Extract the [X, Y] coordinate from the center of the cell holding the provided text.  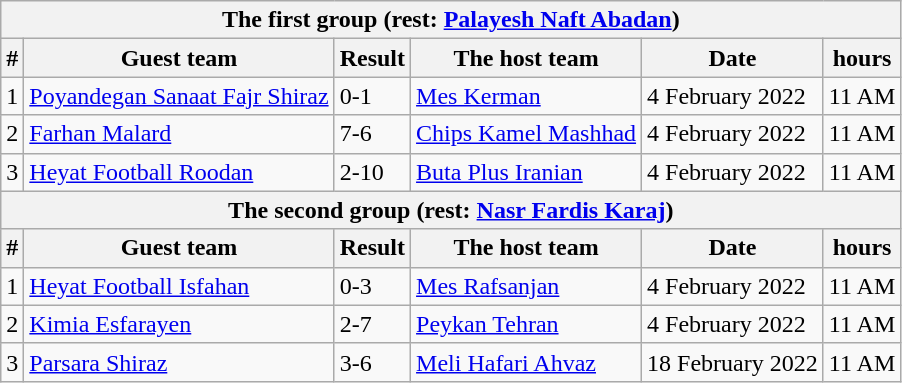
Kimia Esfarayen [179, 324]
0-1 [372, 96]
Farhan Malard [179, 134]
Poyandegan Sanaat Fajr Shiraz [179, 96]
18 February 2022 [733, 362]
Chips Kamel Mashhad [526, 134]
Mes Kerman [526, 96]
Parsara Shiraz [179, 362]
Peykan Tehran [526, 324]
Heyat Football Isfahan [179, 286]
Mes Rafsanjan [526, 286]
Meli Hafari Ahvaz [526, 362]
0-3 [372, 286]
The first group (rest: Palayesh Naft Abadan) [451, 20]
7-6 [372, 134]
Buta Plus Iranian [526, 172]
2-7 [372, 324]
3-6 [372, 362]
Heyat Football Roodan [179, 172]
The second group (rest: Nasr Fardis Karaj) [451, 210]
2-10 [372, 172]
